Scan for the cell matching the given text and deliver its [x, y] coordinate at center. 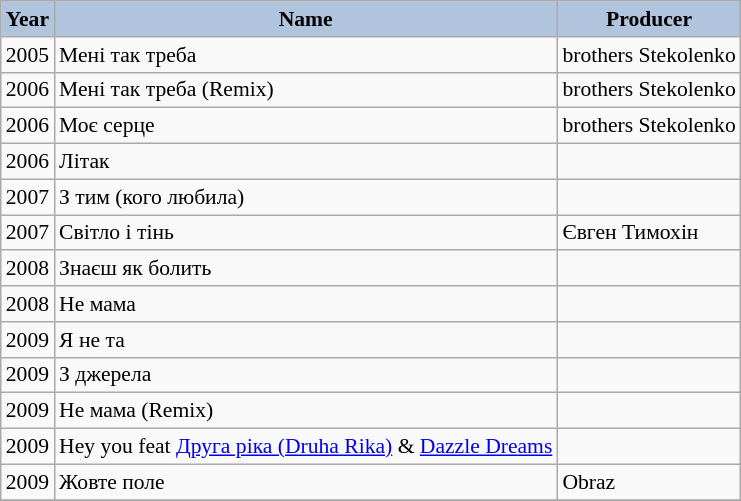
Мені так треба [306, 55]
Hey you feat Друга ріка (Druha Rika) & Dazzle Dreams [306, 447]
Я не та [306, 340]
Producer [648, 19]
Year [28, 19]
Obraz [648, 482]
2005 [28, 55]
Моє серце [306, 126]
Світло і тінь [306, 233]
Літак [306, 162]
Мені так треба (Remix) [306, 90]
Євген Тимохін [648, 233]
З джерела [306, 375]
Жовте поле [306, 482]
З тим (кого любила) [306, 197]
Не мама [306, 304]
Знаєш як болить [306, 269]
Name [306, 19]
Не мама (Remix) [306, 411]
